Capture the cell that displays the provided text and extract its [x, y] central coordinate. 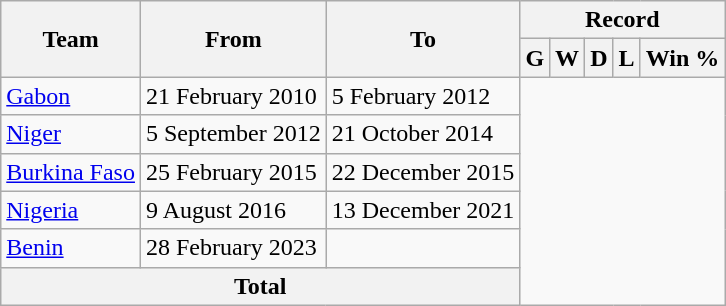
9 August 2016 [233, 210]
D [599, 58]
5 February 2012 [423, 96]
21 October 2014 [423, 134]
L [626, 58]
13 December 2021 [423, 210]
From [233, 39]
25 February 2015 [233, 172]
Team [71, 39]
G [535, 58]
Nigeria [71, 210]
Win % [682, 58]
Gabon [71, 96]
Burkina Faso [71, 172]
Total [260, 286]
21 February 2010 [233, 96]
22 December 2015 [423, 172]
Benin [71, 248]
5 September 2012 [233, 134]
Record [622, 20]
28 February 2023 [233, 248]
W [568, 58]
To [423, 39]
Niger [71, 134]
